Detect which cell encompasses the target text, then output its [x, y] center coordinate. 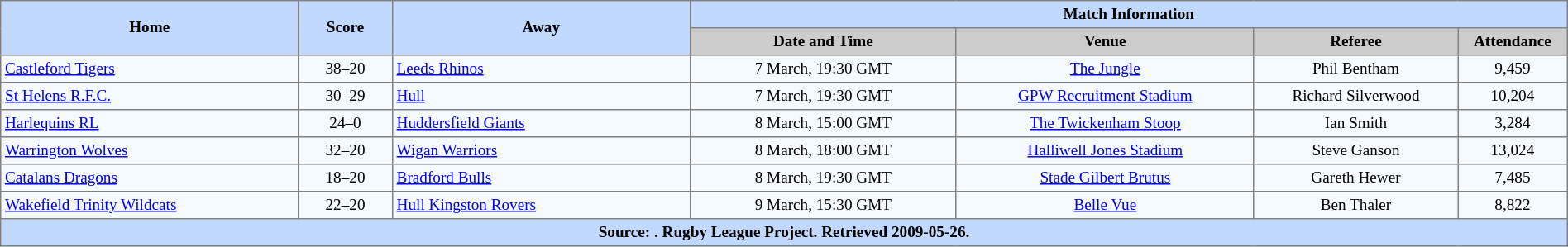
Gareth Hewer [1355, 178]
7,485 [1513, 178]
Castleford Tigers [150, 69]
Warrington Wolves [150, 150]
8 March, 15:00 GMT [823, 124]
The Twickenham Stoop [1105, 124]
Hull Kingston Rovers [541, 205]
38–20 [346, 69]
Referee [1355, 41]
Harlequins RL [150, 124]
Venue [1105, 41]
Halliwell Jones Stadium [1105, 150]
The Jungle [1105, 69]
Catalans Dragons [150, 178]
30–29 [346, 96]
24–0 [346, 124]
22–20 [346, 205]
8 March, 18:00 GMT [823, 150]
Phil Bentham [1355, 69]
Home [150, 28]
Ian Smith [1355, 124]
St Helens R.F.C. [150, 96]
9 March, 15:30 GMT [823, 205]
Date and Time [823, 41]
18–20 [346, 178]
8 March, 19:30 GMT [823, 178]
32–20 [346, 150]
Stade Gilbert Brutus [1105, 178]
9,459 [1513, 69]
Away [541, 28]
Hull [541, 96]
Attendance [1513, 41]
8,822 [1513, 205]
Match Information [1128, 15]
Score [346, 28]
Ben Thaler [1355, 205]
Leeds Rhinos [541, 69]
Wakefield Trinity Wildcats [150, 205]
Belle Vue [1105, 205]
13,024 [1513, 150]
Huddersfield Giants [541, 124]
Steve Ganson [1355, 150]
Source: . Rugby League Project. Retrieved 2009-05-26. [784, 233]
3,284 [1513, 124]
GPW Recruitment Stadium [1105, 96]
Wigan Warriors [541, 150]
10,204 [1513, 96]
Bradford Bulls [541, 178]
Richard Silverwood [1355, 96]
